Identify which cell holds the provided text, then report its [X, Y] central coordinate. 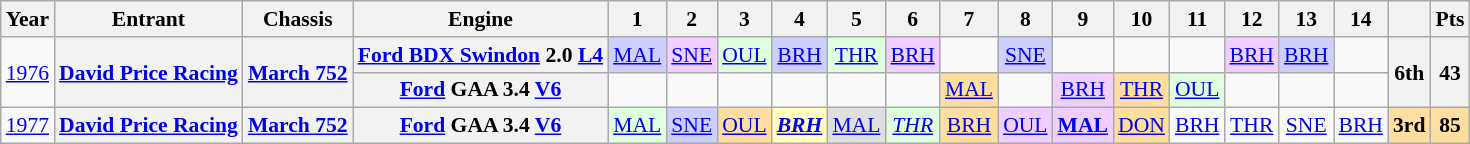
4 [800, 19]
8 [1025, 19]
Ford BDX Swindon 2.0 L4 [480, 55]
2 [692, 19]
Entrant [148, 19]
11 [1198, 19]
6th [1410, 72]
3rd [1410, 126]
13 [1306, 19]
3 [744, 19]
Engine [480, 19]
6 [912, 19]
7 [969, 19]
Pts [1450, 19]
10 [1142, 19]
1 [637, 19]
43 [1450, 72]
12 [1252, 19]
5 [856, 19]
DON [1142, 126]
85 [1450, 126]
1976 [28, 72]
14 [1362, 19]
Chassis [298, 19]
9 [1083, 19]
Year [28, 19]
1977 [28, 126]
